Extract the (x, y) coordinate from the center of the cell holding the provided text.  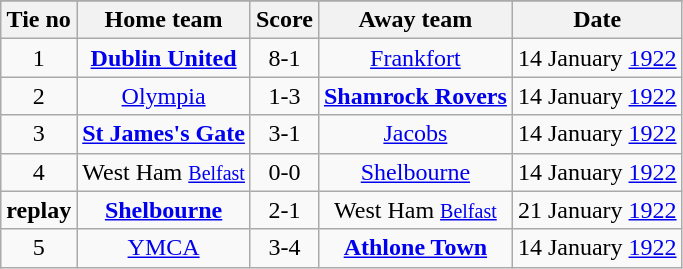
3 (39, 134)
21 January 1922 (597, 210)
2 (39, 96)
replay (39, 210)
1-3 (284, 96)
Score (284, 20)
8-1 (284, 58)
St James's Gate (164, 134)
2-1 (284, 210)
Home team (164, 20)
Athlone Town (415, 248)
Date (597, 20)
5 (39, 248)
0-0 (284, 172)
Frankfort (415, 58)
Dublin United (164, 58)
3-1 (284, 134)
Away team (415, 20)
YMCA (164, 248)
Shamrock Rovers (415, 96)
4 (39, 172)
Tie no (39, 20)
Olympia (164, 96)
3-4 (284, 248)
Jacobs (415, 134)
1 (39, 58)
